Extract the [x, y] coordinate from the center of the cell holding the provided text.  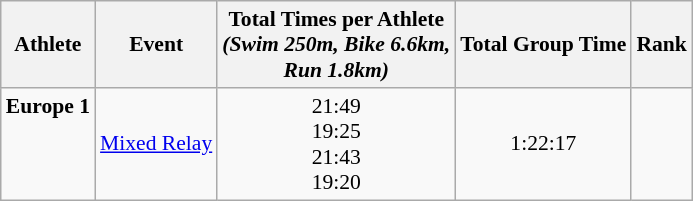
1:22:17 [543, 144]
Mixed Relay [156, 144]
21:4919:2521:4319:20 [336, 144]
Rank [662, 44]
Event [156, 44]
Total Group Time [543, 44]
Athlete [48, 44]
Europe 1 [48, 144]
Total Times per Athlete (Swim 250m, Bike 6.6km, Run 1.8km) [336, 44]
